Return [x, y] of the center of cell containing provided text 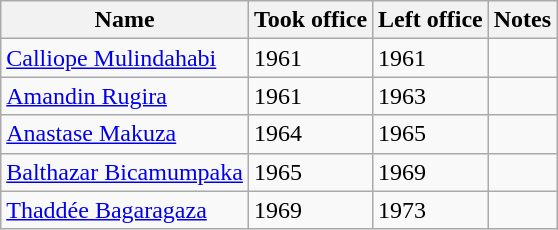
Left office [431, 20]
Took office [310, 20]
Anastase Makuza [125, 134]
Amandin Rugira [125, 96]
Thaddée Bagaragaza [125, 210]
Calliope Mulindahabi [125, 58]
Balthazar Bicamumpaka [125, 172]
1964 [310, 134]
Notes [522, 20]
Name [125, 20]
1963 [431, 96]
1973 [431, 210]
